Output the (X, Y) coordinate of the center of the cell containing the given text.  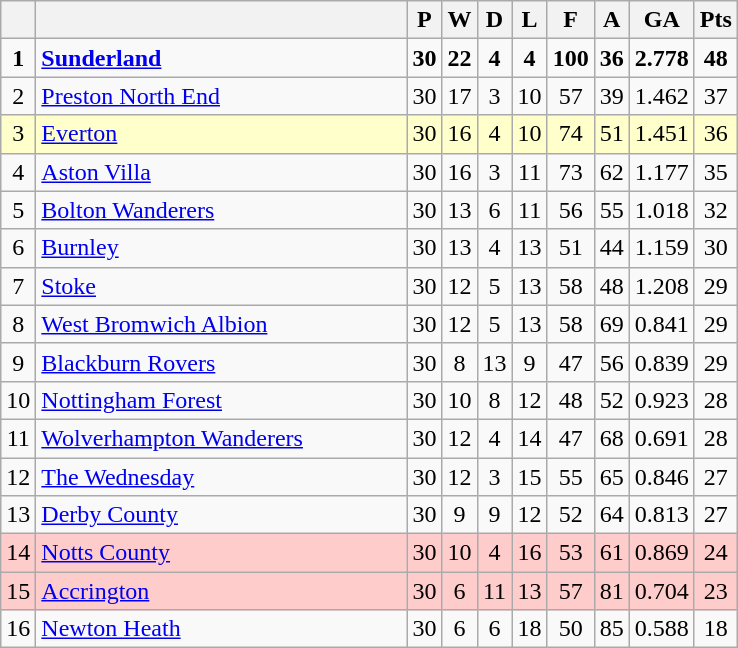
61 (612, 553)
23 (716, 591)
0.923 (662, 400)
1.451 (662, 134)
D (494, 20)
Pts (716, 20)
2 (18, 96)
1.462 (662, 96)
GA (662, 20)
0.846 (662, 477)
73 (570, 172)
Burnley (222, 248)
37 (716, 96)
32 (716, 210)
Notts County (222, 553)
0.588 (662, 629)
0.869 (662, 553)
35 (716, 172)
100 (570, 58)
1.177 (662, 172)
2.778 (662, 58)
85 (612, 629)
50 (570, 629)
Newton Heath (222, 629)
53 (570, 553)
West Bromwich Albion (222, 324)
Bolton Wanderers (222, 210)
Sunderland (222, 58)
81 (612, 591)
Blackburn Rovers (222, 362)
39 (612, 96)
44 (612, 248)
The Wednesday (222, 477)
Accrington (222, 591)
1 (18, 58)
1.018 (662, 210)
Wolverhampton Wanderers (222, 438)
64 (612, 515)
P (424, 20)
68 (612, 438)
Aston Villa (222, 172)
0.704 (662, 591)
1.159 (662, 248)
0.813 (662, 515)
1.208 (662, 286)
0.691 (662, 438)
Stoke (222, 286)
69 (612, 324)
A (612, 20)
65 (612, 477)
62 (612, 172)
Nottingham Forest (222, 400)
Preston North End (222, 96)
F (570, 20)
Derby County (222, 515)
Everton (222, 134)
22 (460, 58)
W (460, 20)
L (530, 20)
0.839 (662, 362)
0.841 (662, 324)
7 (18, 286)
24 (716, 553)
17 (460, 96)
74 (570, 134)
